For the text-containing cell, return its midpoint in (X, Y) coordinate format. 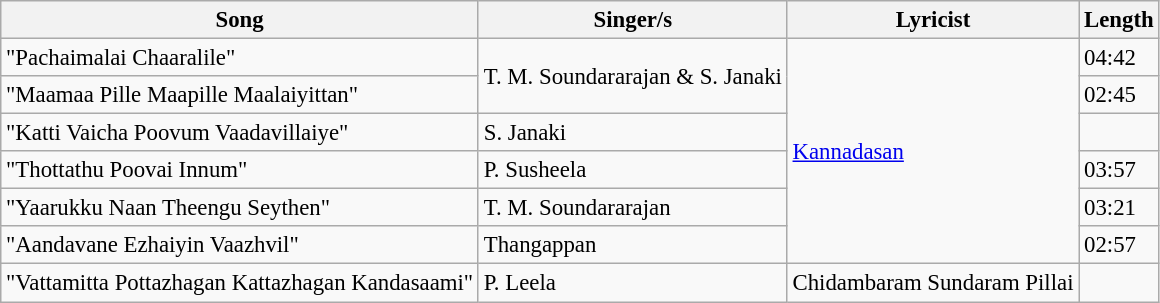
T. M. Soundararajan & S. Janaki (632, 76)
Thangappan (632, 245)
"Pachaimalai Chaaralile" (240, 58)
04:42 (1119, 58)
02:57 (1119, 245)
"Aandavane Ezhaiyin Vaazhvil" (240, 245)
"Katti Vaicha Poovum Vaadavillaiye" (240, 133)
"Vattamitta Pottazhagan Kattazhagan Kandasaami" (240, 283)
03:21 (1119, 208)
Length (1119, 20)
"Maamaa Pille Maapille Maalaiyittan" (240, 95)
Kannadasan (933, 152)
02:45 (1119, 95)
T. M. Soundararajan (632, 208)
S. Janaki (632, 133)
P. Leela (632, 283)
Lyricist (933, 20)
Song (240, 20)
03:57 (1119, 170)
P. Susheela (632, 170)
"Yaarukku Naan Theengu Seythen" (240, 208)
"Thottathu Poovai Innum" (240, 170)
Chidambaram Sundaram Pillai (933, 283)
Singer/s (632, 20)
